Extract the (x, y) coordinate from the center of the cell holding the provided text.  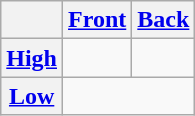
Back (164, 20)
Low (32, 96)
High (32, 58)
Front (98, 20)
